Determine the [x, y] coordinate at the center of the cell enclosing the given text.  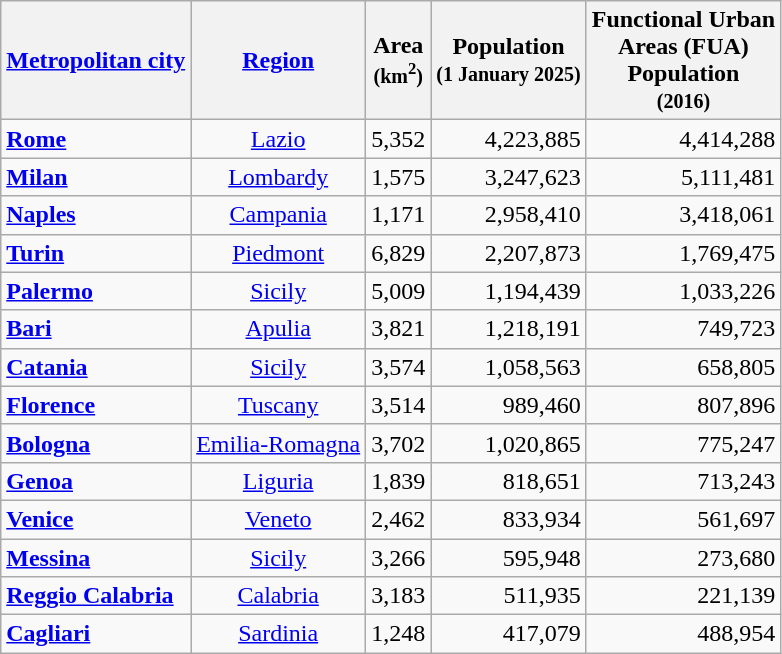
Rome [96, 139]
1,033,226 [683, 291]
5,352 [398, 139]
Catania [96, 367]
5,111,481 [683, 177]
2,462 [398, 519]
1,839 [398, 481]
6,829 [398, 253]
Region [278, 60]
1,194,439 [508, 291]
Veneto [278, 519]
273,680 [683, 557]
Sardinia [278, 634]
Reggio Calabria [96, 596]
Milan [96, 177]
1,020,865 [508, 443]
Venice [96, 519]
807,896 [683, 405]
3,514 [398, 405]
Turin [96, 253]
989,460 [508, 405]
Calabria [278, 596]
Functional UrbanAreas (FUA)Population(2016) [683, 60]
Messina [96, 557]
4,223,885 [508, 139]
3,702 [398, 443]
221,139 [683, 596]
488,954 [683, 634]
3,266 [398, 557]
Campania [278, 215]
417,079 [508, 634]
3,821 [398, 329]
Florence [96, 405]
1,058,563 [508, 367]
Population(1 January 2025) [508, 60]
Bari [96, 329]
713,243 [683, 481]
Emilia-Romagna [278, 443]
1,248 [398, 634]
595,948 [508, 557]
1,769,475 [683, 253]
833,934 [508, 519]
Palermo [96, 291]
Piedmont [278, 253]
5,009 [398, 291]
1,218,191 [508, 329]
775,247 [683, 443]
3,183 [398, 596]
Liguria [278, 481]
Apulia [278, 329]
3,247,623 [508, 177]
Lazio [278, 139]
3,574 [398, 367]
Bologna [96, 443]
511,935 [508, 596]
Metropolitan city [96, 60]
3,418,061 [683, 215]
4,414,288 [683, 139]
561,697 [683, 519]
Tuscany [278, 405]
818,651 [508, 481]
Genoa [96, 481]
2,207,873 [508, 253]
1,575 [398, 177]
2,958,410 [508, 215]
Cagliari [96, 634]
749,723 [683, 329]
Area(km2) [398, 60]
Naples [96, 215]
1,171 [398, 215]
658,805 [683, 367]
Lombardy [278, 177]
